Find where the given text appears and provide that cell's center as [X, Y] coordinate. 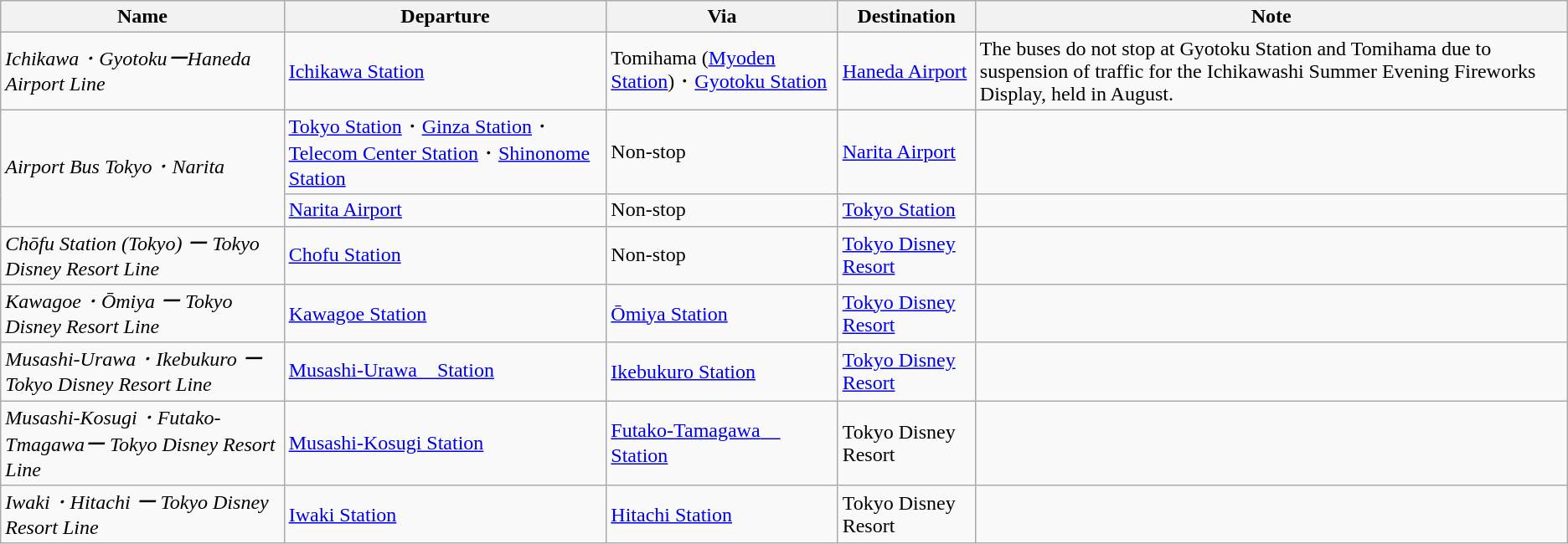
Ōmiya Station [722, 314]
Note [1271, 17]
Airport Bus Tokyo・Narita [142, 167]
Tokyo Station [906, 210]
Hitachi Station [722, 515]
Tomihama (Myoden Station)・Gyotoku Station [722, 71]
Via [722, 17]
Kawagoe・Ōmiya ー Tokyo Disney Resort Line [142, 314]
Ichikawa Station [446, 71]
Destination [906, 17]
Chofu Station [446, 255]
Ikebukuro Station [722, 372]
Musashi-Urawa・Ikebukuro ー Tokyo Disney Resort Line [142, 372]
Iwaki・Hitachi ー Tokyo Disney Resort Line [142, 515]
Musashi-Kosugi Station [446, 444]
Iwaki Station [446, 515]
Name [142, 17]
Chōfu Station (Tokyo) ー Tokyo Disney Resort Line [142, 255]
Departure [446, 17]
Tokyo Station・Ginza Station・Telecom Center Station・Shinonome Station [446, 152]
Musashi-Urawa Station [446, 372]
Haneda Airport [906, 71]
Kawagoe Station [446, 314]
Ichikawa・GyotokuーHaneda Airport Line [142, 71]
Futako-Tamagawa Station [722, 444]
Musashi-Kosugi・Futako-Tmagawaー Tokyo Disney Resort Line [142, 444]
